Locate the cell with the specified text and output its [X, Y] center coordinate. 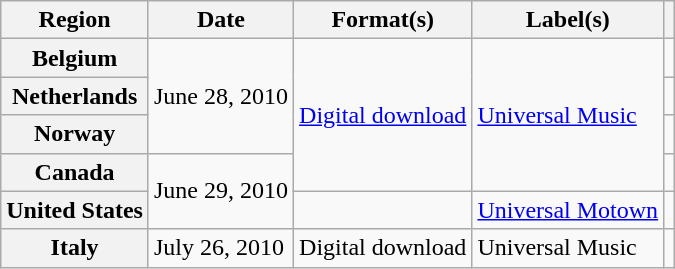
Netherlands [75, 96]
Norway [75, 134]
June 29, 2010 [220, 191]
June 28, 2010 [220, 96]
Format(s) [383, 20]
Universal Motown [568, 210]
Canada [75, 172]
Date [220, 20]
United States [75, 210]
Belgium [75, 58]
July 26, 2010 [220, 248]
Label(s) [568, 20]
Italy [75, 248]
Region [75, 20]
